Output the (x, y) coordinate of the center of the cell containing the given text.  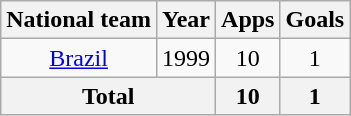
National team (79, 20)
1999 (186, 58)
Goals (315, 20)
Year (186, 20)
Brazil (79, 58)
Total (108, 96)
Apps (248, 20)
